Capture the cell that displays the provided text and extract its (x, y) central coordinate. 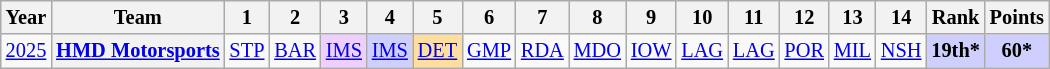
1 (248, 17)
HMD Motorsports (138, 51)
4 (390, 17)
RDA (542, 51)
8 (598, 17)
DET (438, 51)
Points (1017, 17)
19th* (955, 51)
11 (754, 17)
12 (804, 17)
Rank (955, 17)
9 (651, 17)
BAR (295, 51)
STP (248, 51)
IOW (651, 51)
60* (1017, 51)
NSH (901, 51)
GMP (489, 51)
POR (804, 51)
MDO (598, 51)
6 (489, 17)
5 (438, 17)
7 (542, 17)
Team (138, 17)
13 (852, 17)
10 (702, 17)
Year (26, 17)
3 (344, 17)
2025 (26, 51)
MIL (852, 51)
14 (901, 17)
2 (295, 17)
